Extract the (X, Y) coordinate from the center of the cell holding the provided text.  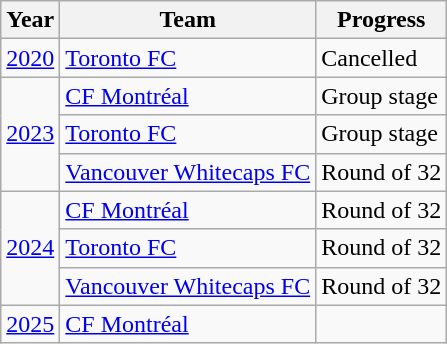
Team (188, 20)
Cancelled (382, 58)
2025 (30, 324)
2023 (30, 134)
Year (30, 20)
2020 (30, 58)
2024 (30, 248)
Progress (382, 20)
